Detect which cell encompasses the target text, then output its [X, Y] center coordinate. 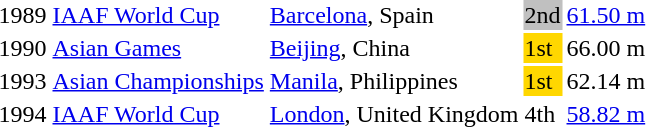
IAAF World Cup [158, 15]
Asian Championships [158, 81]
Barcelona, Spain [394, 15]
Asian Games [158, 48]
2nd [542, 15]
Beijing, China [394, 48]
Manila, Philippines [394, 81]
